For the text-containing cell, return its midpoint in [X, Y] coordinate format. 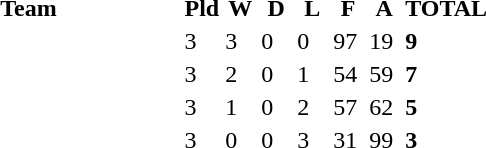
97 [348, 41]
54 [348, 74]
62 [384, 107]
59 [384, 74]
57 [348, 107]
19 [384, 41]
